Pinpoint the cell where the given text exists, returning its (x, y) midpoint coordinate. 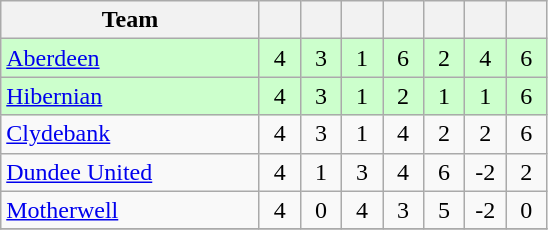
Dundee United (130, 172)
Aberdeen (130, 58)
Clydebank (130, 134)
Hibernian (130, 96)
5 (444, 210)
Team (130, 20)
Motherwell (130, 210)
